Return (X, Y) of the center of cell containing provided text 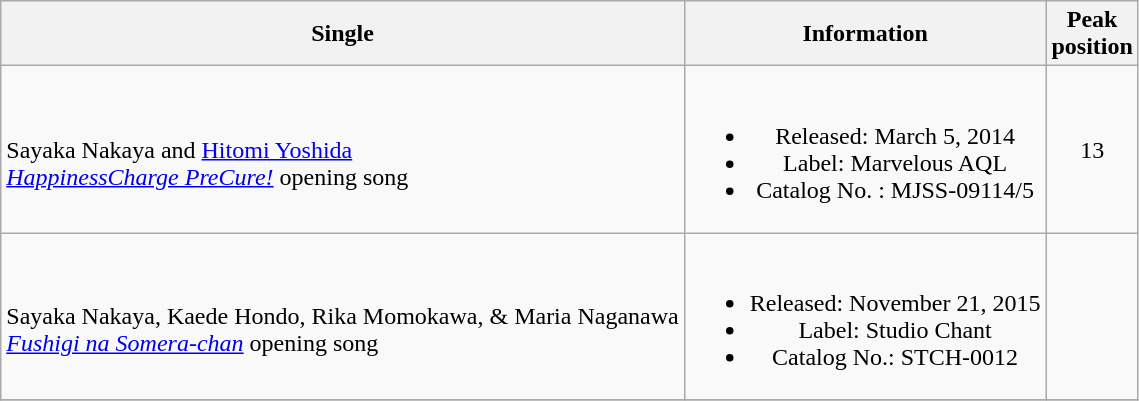
13 (1092, 150)
Released: November 21, 2015Label: Studio ChantCatalog No.: STCH-0012 (865, 316)
Single (343, 34)
Sayaka Nakaya, Kaede Hondo, Rika Momokawa, & Maria NaganawaFushigi na Somera-chan opening song (343, 316)
Information (865, 34)
Released: March 5, 2014Label: Marvelous AQLCatalog No. : MJSS-09114/5 (865, 150)
Sayaka Nakaya and Hitomi YoshidaHappinessCharge PreCure! opening song (343, 150)
Peakposition (1092, 34)
